Detect which cell encompasses the target text, then output its [x, y] center coordinate. 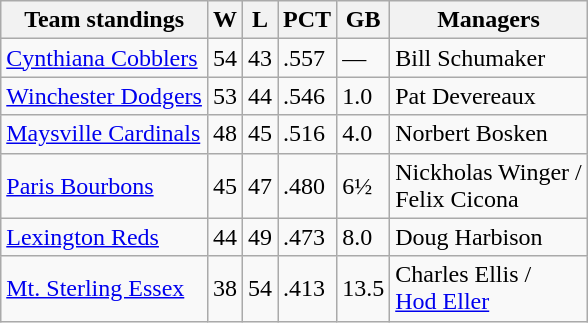
Maysville Cardinals [104, 134]
Bill Schumaker [489, 58]
8.0 [364, 237]
Norbert Bosken [489, 134]
43 [260, 58]
Nickholas Winger /Felix Cicona [489, 186]
Mt. Sterling Essex [104, 288]
13.5 [364, 288]
48 [224, 134]
47 [260, 186]
Lexington Reds [104, 237]
Managers [489, 20]
49 [260, 237]
Team standings [104, 20]
1.0 [364, 96]
38 [224, 288]
Doug Harbison [489, 237]
.473 [308, 237]
PCT [308, 20]
6½ [364, 186]
.546 [308, 96]
4.0 [364, 134]
GB [364, 20]
Cynthiana Cobblers [104, 58]
Pat Devereaux [489, 96]
L [260, 20]
.480 [308, 186]
Winchester Dodgers [104, 96]
Paris Bourbons [104, 186]
— [364, 58]
53 [224, 96]
W [224, 20]
.516 [308, 134]
.557 [308, 58]
Charles Ellis / Hod Eller [489, 288]
.413 [308, 288]
